Find where the given text appears and provide that cell's center as [x, y] coordinate. 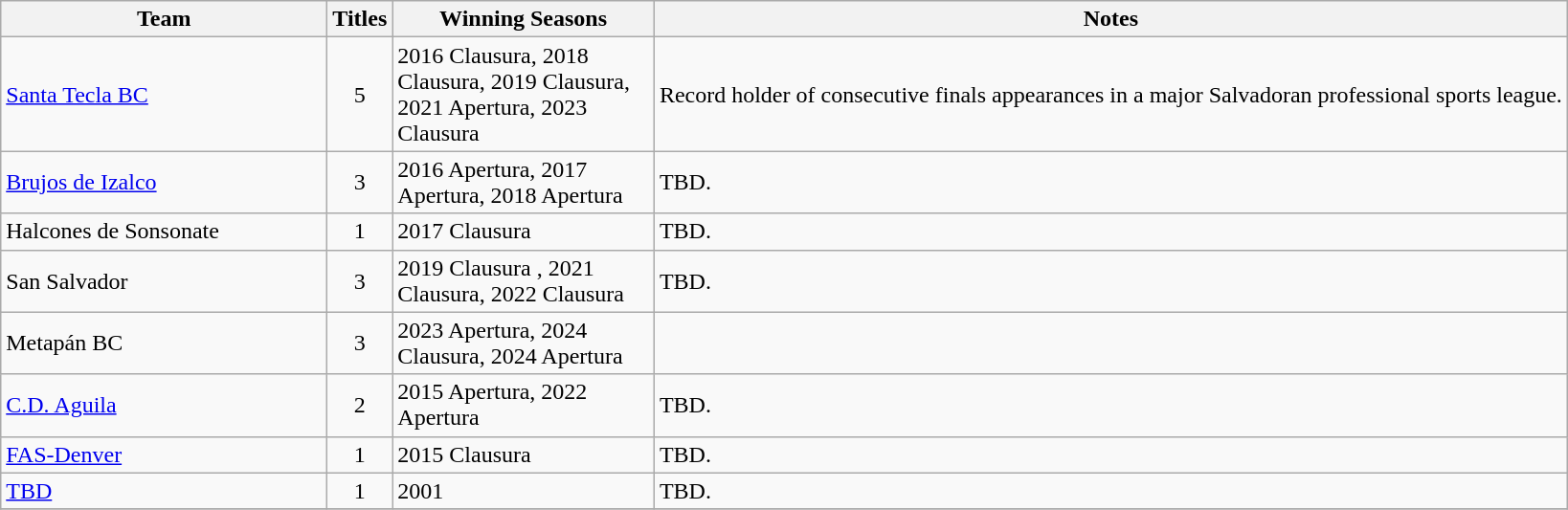
5 [360, 94]
FAS-Denver [165, 455]
Winning Seasons [524, 19]
2016 Clausura, 2018 Clausura, 2019 Clausura, 2021 Apertura, 2023 Clausura [524, 94]
2016 Apertura, 2017 Apertura, 2018 Apertura [524, 182]
2023 Apertura, 2024 Clausura, 2024 Apertura [524, 343]
2 [360, 406]
C.D. Aguila [165, 406]
2015 Apertura, 2022 Apertura [524, 406]
2015 Clausura [524, 455]
Titles [360, 19]
Brujos de Izalco [165, 182]
2001 [524, 491]
San Salvador [165, 281]
Metapán BC [165, 343]
Halcones de Sonsonate [165, 232]
2017 Clausura [524, 232]
Team [165, 19]
Notes [1110, 19]
2019 Clausura , 2021 Clausura, 2022 Clausura [524, 281]
Santa Tecla BC [165, 94]
TBD [165, 491]
Record holder of consecutive finals appearances in a major Salvadoran professional sports league. [1110, 94]
